For the text-containing cell, return its midpoint in [X, Y] coordinate format. 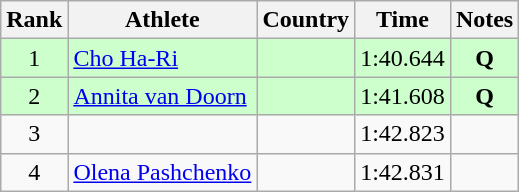
Time [403, 20]
1:42.831 [403, 172]
1:40.644 [403, 58]
1:42.823 [403, 134]
4 [34, 172]
1:41.608 [403, 96]
1 [34, 58]
Rank [34, 20]
Cho Ha-Ri [162, 58]
Country [306, 20]
2 [34, 96]
Olena Pashchenko [162, 172]
Notes [484, 20]
Athlete [162, 20]
3 [34, 134]
Annita van Doorn [162, 96]
